Scan for the cell matching the given text and deliver its (x, y) coordinate at center. 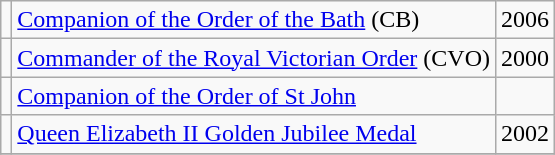
2006 (526, 20)
Commander of the Royal Victorian Order (CVO) (254, 58)
Companion of the Order of the Bath (CB) (254, 20)
2000 (526, 58)
Companion of the Order of St John (254, 96)
Queen Elizabeth II Golden Jubilee Medal (254, 134)
2002 (526, 134)
